Return the (X, Y) coordinate for the center point of the cell that contains the specified text.  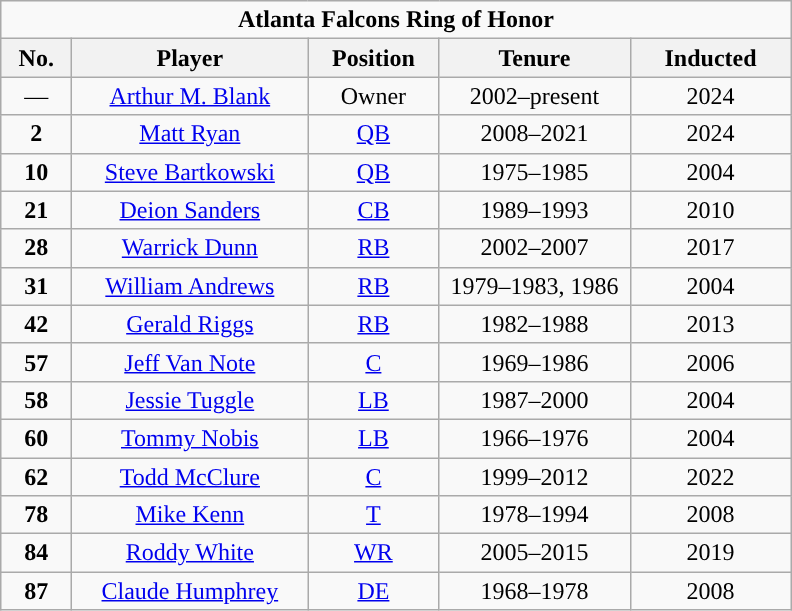
DE (374, 591)
1987–2000 (534, 400)
Arthur M. Blank (190, 96)
2010 (710, 210)
2008–2021 (534, 134)
58 (36, 400)
Claude Humphrey (190, 591)
William Andrews (190, 286)
1978–1994 (534, 515)
Gerald Riggs (190, 324)
CB (374, 210)
Deion Sanders (190, 210)
Mike Kenn (190, 515)
2005–2015 (534, 553)
1982–1988 (534, 324)
T (374, 515)
21 (36, 210)
78 (36, 515)
Position (374, 58)
31 (36, 286)
57 (36, 362)
84 (36, 553)
28 (36, 248)
1999–2012 (534, 477)
Atlanta Falcons Ring of Honor (396, 20)
1989–1993 (534, 210)
2002–present (534, 96)
Todd McClure (190, 477)
2019 (710, 553)
Tommy Nobis (190, 438)
Roddy White (190, 553)
2006 (710, 362)
Steve Bartkowski (190, 172)
Inducted (710, 58)
87 (36, 591)
2002–2007 (534, 248)
1969–1986 (534, 362)
Jessie Tuggle (190, 400)
2022 (710, 477)
Warrick Dunn (190, 248)
62 (36, 477)
No. (36, 58)
— (36, 96)
2017 (710, 248)
Matt Ryan (190, 134)
2013 (710, 324)
Player (190, 58)
1968–1978 (534, 591)
2 (36, 134)
1979–1983, 1986 (534, 286)
WR (374, 553)
Owner (374, 96)
10 (36, 172)
1966–1976 (534, 438)
60 (36, 438)
Jeff Van Note (190, 362)
Tenure (534, 58)
1975–1985 (534, 172)
42 (36, 324)
